Extract the (x, y) coordinate from the center of the cell holding the provided text.  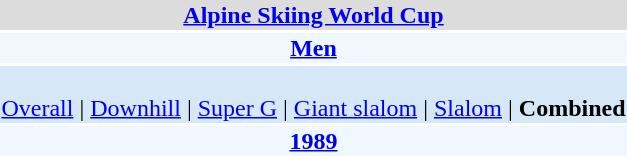
1989 (314, 141)
Overall | Downhill | Super G | Giant slalom | Slalom | Combined (314, 94)
Alpine Skiing World Cup (314, 15)
Men (314, 48)
